Scan for the cell matching the given text and deliver its [x, y] coordinate at center. 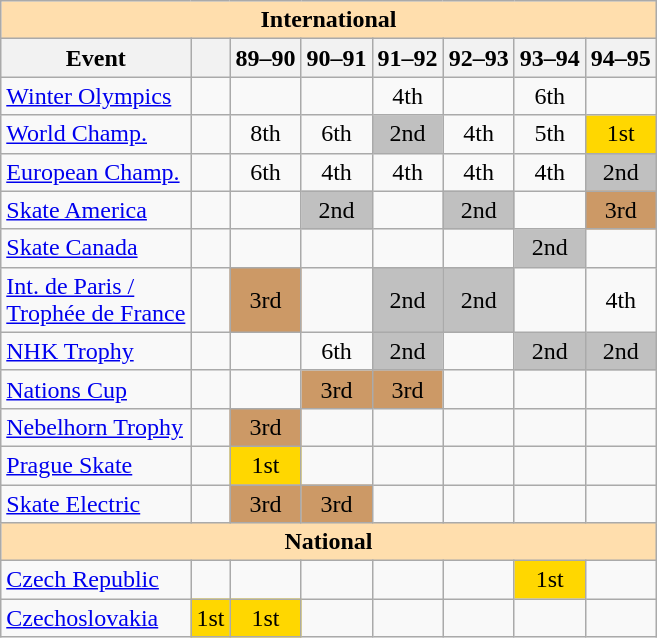
Nebelhorn Trophy [96, 427]
Event [96, 58]
90–91 [336, 58]
92–93 [478, 58]
World Champ. [96, 134]
91–92 [408, 58]
93–94 [550, 58]
94–95 [620, 58]
Winter Olympics [96, 96]
European Champ. [96, 172]
89–90 [266, 58]
International [329, 20]
Skate Canada [96, 248]
Prague Skate [96, 465]
Czech Republic [96, 580]
Skate Electric [96, 503]
Nations Cup [96, 389]
5th [550, 134]
Int. de Paris / Trophée de France [96, 300]
NHK Trophy [96, 351]
National [329, 542]
Skate America [96, 210]
8th [266, 134]
Czechoslovakia [96, 618]
